Provide the [x, y] coordinate of the cell's center where the given text is located.  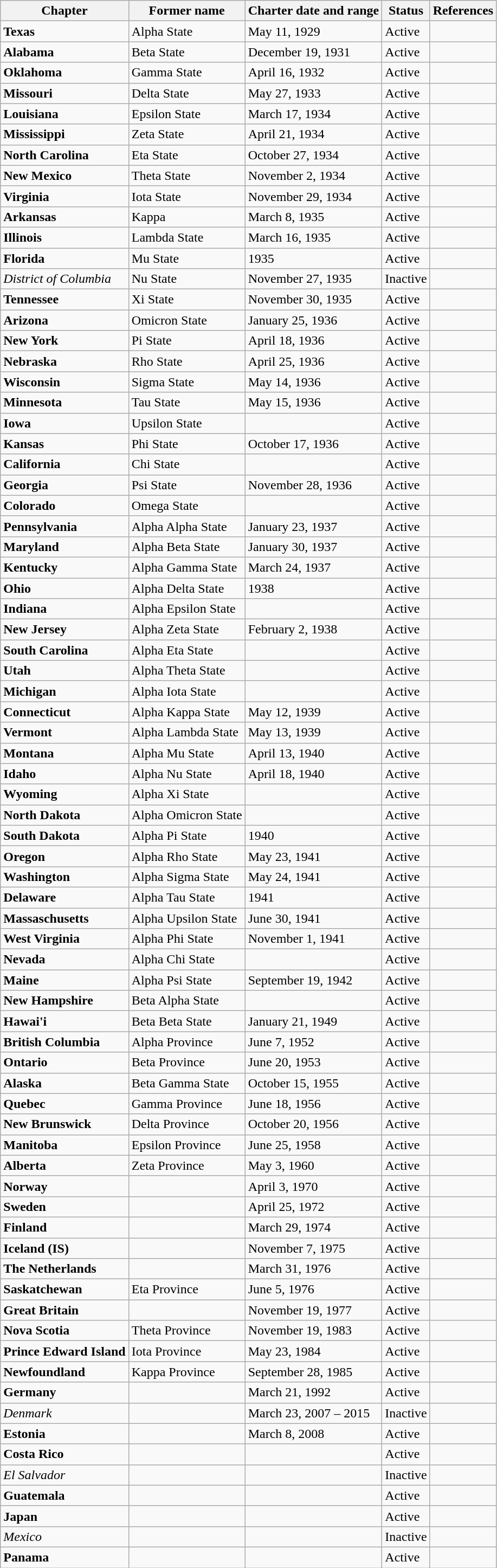
March 24, 1937 [313, 567]
Alpha Rho State [186, 856]
March 8, 1935 [313, 217]
Connecticut [64, 712]
Iceland (IS) [64, 1248]
Xi State [186, 300]
May 23, 1941 [313, 856]
Kansas [64, 444]
Eta State [186, 155]
South Dakota [64, 835]
Alabama [64, 52]
Texas [64, 31]
May 13, 1939 [313, 733]
Ontario [64, 1062]
Sigma State [186, 382]
Eta Province [186, 1290]
Alaska [64, 1083]
November 28, 1936 [313, 485]
Iowa [64, 423]
Arkansas [64, 217]
September 28, 1985 [313, 1372]
April 18, 1936 [313, 341]
Alpha Phi State [186, 939]
Colorado [64, 506]
Alpha Nu State [186, 774]
Beta Province [186, 1062]
Alpha Beta State [186, 547]
Wisconsin [64, 382]
New Mexico [64, 176]
Theta Province [186, 1331]
November 1, 1941 [313, 939]
Gamma Province [186, 1104]
Chi State [186, 464]
October 15, 1955 [313, 1083]
Omicron State [186, 320]
Mississippi [64, 134]
April 3, 1970 [313, 1186]
Missouri [64, 93]
March 17, 1934 [313, 114]
Ohio [64, 588]
Iota Province [186, 1351]
June 5, 1976 [313, 1290]
Epsilon State [186, 114]
Kappa [186, 217]
October 17, 1936 [313, 444]
April 16, 1932 [313, 73]
March 29, 1974 [313, 1227]
El Salvador [64, 1475]
Gamma State [186, 73]
June 20, 1953 [313, 1062]
Hawai'i [64, 1021]
Massaschusetts [64, 918]
Newfoundland [64, 1372]
Alpha Omicron State [186, 815]
Alpha Eta State [186, 650]
Beta Gamma State [186, 1083]
Montana [64, 753]
New York [64, 341]
April 21, 1934 [313, 134]
March 16, 1935 [313, 237]
Iota State [186, 196]
Nova Scotia [64, 1331]
Nu State [186, 279]
June 25, 1958 [313, 1145]
Tennessee [64, 300]
Upsilon State [186, 423]
Epsilon Province [186, 1145]
Kappa Province [186, 1372]
Phi State [186, 444]
February 2, 1938 [313, 630]
1940 [313, 835]
Quebec [64, 1104]
North Carolina [64, 155]
November 2, 1934 [313, 176]
April 13, 1940 [313, 753]
Nebraska [64, 361]
Former name [186, 11]
November 19, 1977 [313, 1310]
Beta Alpha State [186, 1001]
Panama [64, 1557]
Maryland [64, 547]
Illinois [64, 237]
1935 [313, 258]
Omega State [186, 506]
January 21, 1949 [313, 1021]
Utah [64, 671]
Beta State [186, 52]
January 30, 1937 [313, 547]
Alpha Pi State [186, 835]
Alpha Alpha State [186, 526]
Louisiana [64, 114]
Guatemala [64, 1495]
Delta State [186, 93]
April 25, 1936 [313, 361]
Maine [64, 980]
April 25, 1972 [313, 1207]
May 12, 1939 [313, 712]
Wyoming [64, 794]
Vermont [64, 733]
Finland [64, 1227]
Nevada [64, 960]
June 30, 1941 [313, 918]
Mu State [186, 258]
Germany [64, 1392]
Alpha Gamma State [186, 567]
November 19, 1983 [313, 1331]
Alpha Tau State [186, 897]
New Brunswick [64, 1124]
December 19, 1931 [313, 52]
May 27, 1933 [313, 93]
Alpha Theta State [186, 671]
May 3, 1960 [313, 1165]
North Dakota [64, 815]
January 25, 1936 [313, 320]
May 23, 1984 [313, 1351]
Alpha Province [186, 1042]
Alpha Kappa State [186, 712]
Theta State [186, 176]
Lambda State [186, 237]
Pi State [186, 341]
Great Britain [64, 1310]
Alpha State [186, 31]
November 30, 1935 [313, 300]
The Netherlands [64, 1269]
Delta Province [186, 1124]
Manitoba [64, 1145]
Zeta Province [186, 1165]
Sweden [64, 1207]
Alpha Zeta State [186, 630]
Status [406, 11]
Washington [64, 877]
Saskatchewan [64, 1290]
South Carolina [64, 650]
Idaho [64, 774]
May 15, 1936 [313, 403]
Prince Edward Island [64, 1351]
Alpha Upsilon State [186, 918]
September 19, 1942 [313, 980]
1938 [313, 588]
March 31, 1976 [313, 1269]
Beta Beta State [186, 1021]
Delaware [64, 897]
October 20, 1956 [313, 1124]
Minnesota [64, 403]
Japan [64, 1516]
West Virginia [64, 939]
January 23, 1937 [313, 526]
Alpha Xi State [186, 794]
New Hampshire [64, 1001]
Alpha Epsilon State [186, 609]
Psi State [186, 485]
References [463, 11]
Pennsylvania [64, 526]
March 8, 2008 [313, 1434]
Florida [64, 258]
Norway [64, 1186]
Kentucky [64, 567]
Michigan [64, 691]
April 18, 1940 [313, 774]
November 29, 1934 [313, 196]
1941 [313, 897]
Zeta State [186, 134]
June 7, 1952 [313, 1042]
June 18, 1956 [313, 1104]
Alberta [64, 1165]
Alpha Lambda State [186, 733]
Tau State [186, 403]
Alpha Delta State [186, 588]
Denmark [64, 1413]
November 27, 1935 [313, 279]
Oregon [64, 856]
March 23, 2007 – 2015 [313, 1413]
November 7, 1975 [313, 1248]
Chapter [64, 11]
Estonia [64, 1434]
March 21, 1992 [313, 1392]
Alpha Sigma State [186, 877]
October 27, 1934 [313, 155]
Virginia [64, 196]
Alpha Mu State [186, 753]
Oklahoma [64, 73]
Alpha Psi State [186, 980]
May 11, 1929 [313, 31]
Alpha Chi State [186, 960]
May 24, 1941 [313, 877]
British Columbia [64, 1042]
New Jersey [64, 630]
May 14, 1936 [313, 382]
District of Columbia [64, 279]
California [64, 464]
Costa Rico [64, 1454]
Rho State [186, 361]
Mexico [64, 1537]
Arizona [64, 320]
Georgia [64, 485]
Indiana [64, 609]
Charter date and range [313, 11]
Alpha Iota State [186, 691]
